Determine the (X, Y) coordinate at the center of the cell enclosing the given text.  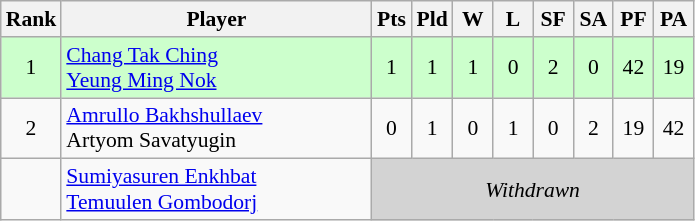
Amrullo Bakhshullaev Artyom Savatyugin (216, 128)
Sumiyasuren Enkhbat Temuulen Gombodorj (216, 190)
PF (633, 19)
PA (673, 19)
Withdrawn (532, 190)
Rank (32, 19)
Pld (432, 19)
W (473, 19)
SA (593, 19)
Chang Tak Ching Yeung Ming Nok (216, 68)
Pts (391, 19)
SF (553, 19)
Player (216, 19)
L (513, 19)
